Output the (x, y) coordinate of the center of the cell containing the given text.  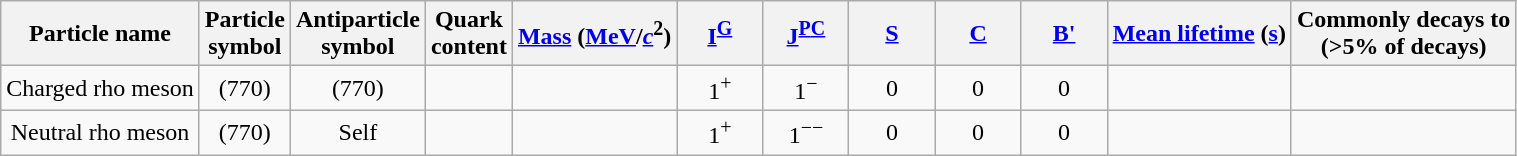
Mean lifetime (s) (1199, 34)
Particle name (100, 34)
S (892, 34)
Particle symbol (244, 34)
Quark content (468, 34)
1−− (806, 132)
Charged rho meson (100, 88)
B' (1064, 34)
Self (358, 132)
Neutral rho meson (100, 132)
1− (806, 88)
Commonly decays to (>5% of decays) (1403, 34)
Mass (MeV/c2) (594, 34)
Antiparticle symbol (358, 34)
IG (720, 34)
C (978, 34)
JPC (806, 34)
